Extract the (X, Y) coordinate from the center of the cell holding the provided text.  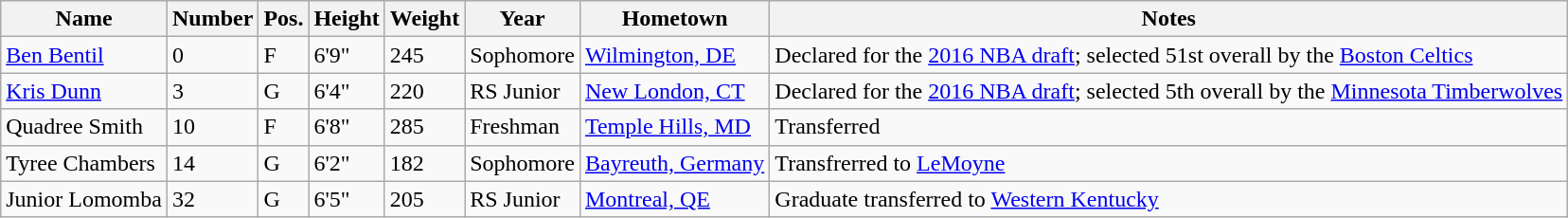
182 (424, 163)
0 (212, 55)
Bayreuth, Germany (674, 163)
New London, CT (674, 91)
Ben Bentil (84, 55)
Graduate transferred to Western Kentucky (1168, 199)
Notes (1168, 19)
6'5" (347, 199)
Freshman (523, 127)
Wilmington, DE (674, 55)
Temple Hills, MD (674, 127)
Transferred (1168, 127)
Weight (424, 19)
6'2" (347, 163)
Montreal, QE (674, 199)
Junior Lomomba (84, 199)
Name (84, 19)
3 (212, 91)
32 (212, 199)
Year (523, 19)
10 (212, 127)
6'9" (347, 55)
220 (424, 91)
Number (212, 19)
6'8" (347, 127)
Height (347, 19)
Hometown (674, 19)
Transfrerred to LeMoyne (1168, 163)
285 (424, 127)
Kris Dunn (84, 91)
205 (424, 199)
Declared for the 2016 NBA draft; selected 5th overall by the Minnesota Timberwolves (1168, 91)
Tyree Chambers (84, 163)
6'4" (347, 91)
Quadree Smith (84, 127)
Pos. (284, 19)
Declared for the 2016 NBA draft; selected 51st overall by the Boston Celtics (1168, 55)
245 (424, 55)
14 (212, 163)
